Provide the [X, Y] coordinate of the cell's center where the given text is located.  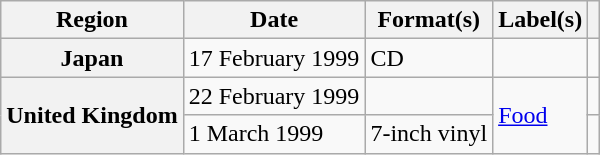
Food [540, 115]
CD [429, 58]
Japan [92, 58]
Region [92, 20]
Format(s) [429, 20]
22 February 1999 [274, 96]
Label(s) [540, 20]
Date [274, 20]
7-inch vinyl [429, 134]
United Kingdom [92, 115]
17 February 1999 [274, 58]
1 March 1999 [274, 134]
